Detect which cell encompasses the target text, then output its (X, Y) center coordinate. 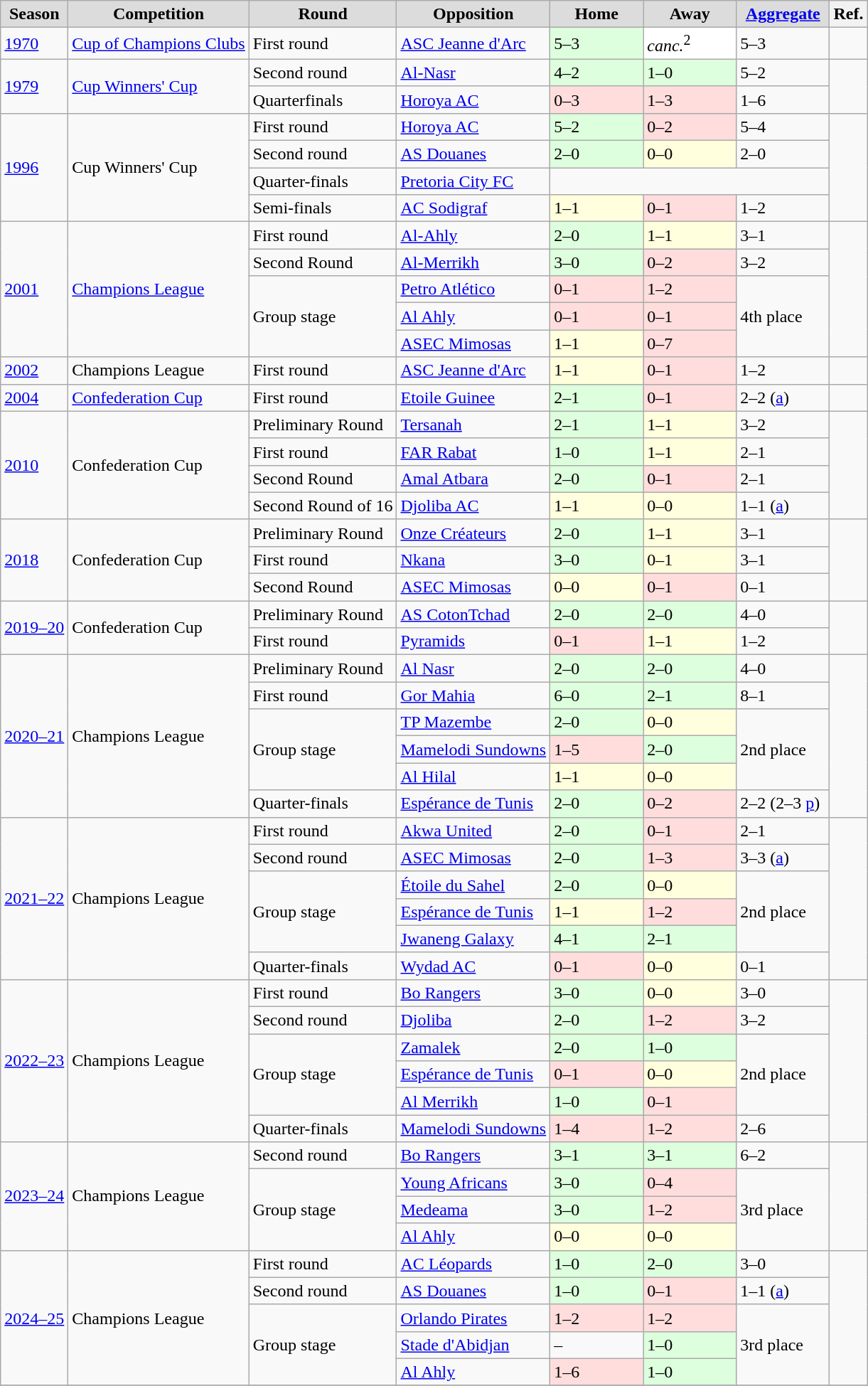
AS CotonTchad (473, 614)
2024–25 (34, 1318)
1–4 (597, 1129)
2023–24 (34, 1196)
Aggregate (783, 14)
Quarterfinals (323, 100)
Al Nasr (473, 668)
2021–22 (34, 898)
Nkana (473, 560)
Al-Merrikh (473, 262)
Away (690, 14)
Medeama (473, 1210)
0–4 (690, 1183)
Jwaneng Galaxy (473, 939)
2020–21 (34, 736)
2–2 (a) (783, 398)
2004 (34, 398)
6–2 (783, 1156)
2–2 (2–3 p) (783, 804)
1996 (34, 167)
Pyramids (473, 641)
AC Sodigraf (473, 208)
3–3 (a) (783, 858)
Gor Mahia (473, 695)
canc.2 (690, 44)
Djoliba (473, 1020)
2002 (34, 371)
Second Round of 16 (323, 506)
4th place (783, 316)
2018 (34, 560)
Semi-finals (323, 208)
Étoile du Sahel (473, 885)
Home (597, 14)
Djoliba AC (473, 506)
Young Africans (473, 1183)
4–2 (597, 73)
Etoile Guinee (473, 398)
Wydad AC (473, 966)
2022–23 (34, 1060)
AC Léopards (473, 1264)
Al-Ahly (473, 235)
Onze Créateurs (473, 533)
Amal Atbara (473, 479)
4–1 (597, 939)
Round (323, 14)
1–5 (597, 750)
Stade d'Abidjan (473, 1345)
1979 (34, 86)
Tersanah (473, 425)
0–7 (690, 343)
Pretoria City FC (473, 181)
2001 (34, 289)
8–1 (783, 695)
Cup of Champions Clubs (159, 44)
2010 (34, 465)
Al Merrikh (473, 1102)
Al-Nasr (473, 73)
Al Hilal (473, 777)
2–6 (783, 1129)
FAR Rabat (473, 452)
Ref. (849, 14)
Season (34, 14)
Petro Atlético (473, 289)
0–3 (597, 100)
1970 (34, 44)
5–4 (783, 127)
– (597, 1345)
Orlando Pirates (473, 1318)
TP Mazembe (473, 723)
Akwa United (473, 831)
Zamalek (473, 1048)
Competition (159, 14)
Opposition (473, 14)
2019–20 (34, 628)
6–0 (597, 695)
